Return the (X, Y) coordinate for the center point of the cell that contains the specified text.  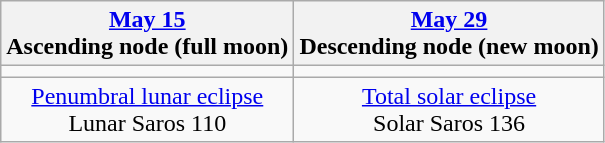
Total solar eclipseSolar Saros 136 (449, 110)
May 29Descending node (new moon) (449, 34)
Penumbral lunar eclipseLunar Saros 110 (148, 110)
May 15Ascending node (full moon) (148, 34)
